Scan for the cell matching the given text and deliver its [x, y] coordinate at center. 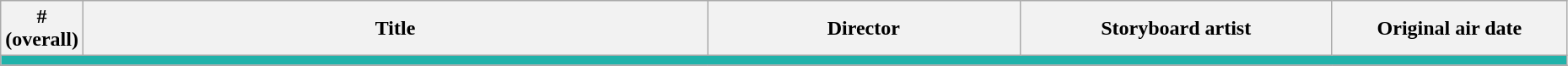
#(overall) [42, 29]
Storyboard artist [1176, 29]
Title [395, 29]
Original air date [1449, 29]
Director [864, 29]
